Extract the [x, y] coordinate from the center of the cell holding the provided text.  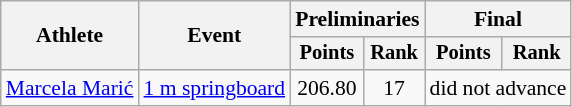
Preliminaries [357, 19]
did not advance [498, 88]
Final [498, 19]
206.80 [327, 88]
Event [215, 36]
Marcela Marić [70, 88]
Athlete [70, 36]
17 [394, 88]
1 m springboard [215, 88]
